Provide the (x, y) coordinate of the cell's center where the given text is located.  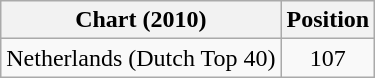
Chart (2010) (141, 20)
Position (328, 20)
Netherlands (Dutch Top 40) (141, 58)
107 (328, 58)
